Pinpoint the cell where the given text exists, returning its (x, y) midpoint coordinate. 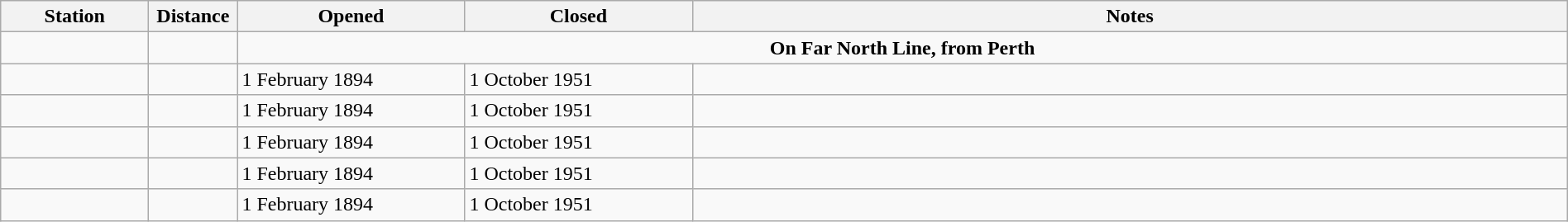
Notes (1130, 17)
Distance (194, 17)
Closed (579, 17)
On Far North Line, from Perth (902, 48)
Opened (351, 17)
Station (74, 17)
